Detect which cell encompasses the target text, then output its [x, y] center coordinate. 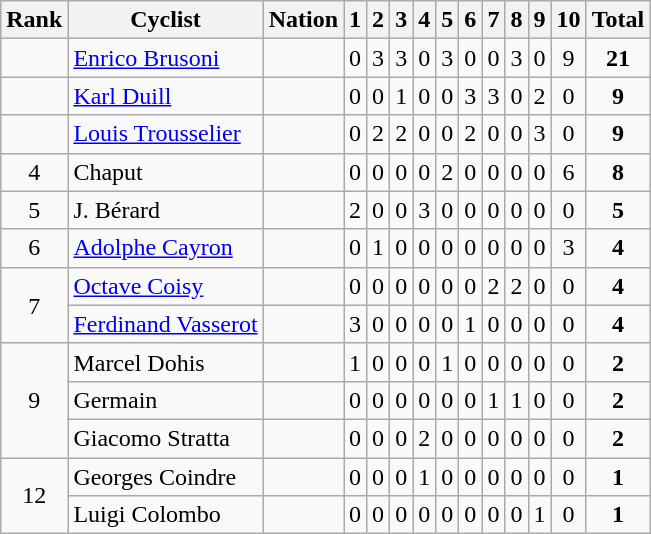
10 [568, 20]
Enrico Brusoni [166, 58]
Marcel Dohis [166, 362]
Cyclist [166, 20]
J. Bérard [166, 210]
Georges Coindre [166, 477]
Germain [166, 400]
12 [34, 496]
Rank [34, 20]
Luigi Colombo [166, 515]
Giacomo Stratta [166, 438]
Chaput [166, 172]
Nation [303, 20]
21 [618, 58]
Octave Coisy [166, 286]
Karl Duill [166, 96]
Total [618, 20]
Adolphe Cayron [166, 248]
Ferdinand Vasserot [166, 324]
Louis Trousselier [166, 134]
